Identify which cell holds the provided text, then report its [x, y] central coordinate. 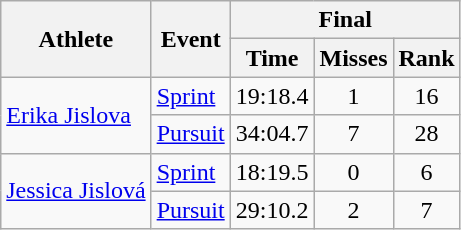
Event [190, 39]
Rank [426, 58]
0 [354, 172]
6 [426, 172]
1 [354, 96]
19:18.4 [272, 96]
Athlete [76, 39]
34:04.7 [272, 134]
Jessica Jislová [76, 191]
16 [426, 96]
Erika Jislova [76, 115]
Time [272, 58]
Misses [354, 58]
18:19.5 [272, 172]
2 [354, 210]
29:10.2 [272, 210]
28 [426, 134]
Final [345, 20]
